Find where the given text appears and provide that cell's center as (X, Y) coordinate. 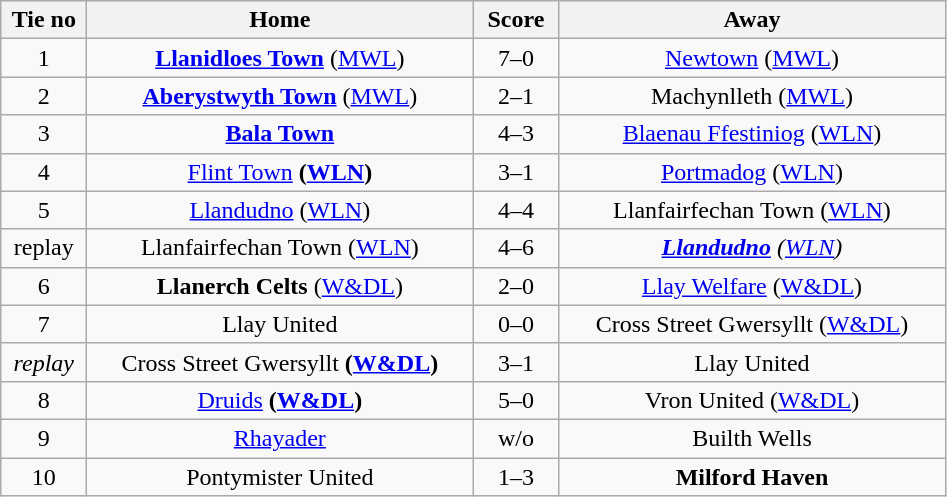
Llay Welfare (W&DL) (752, 286)
7–0 (516, 58)
2 (44, 96)
5–0 (516, 400)
4–6 (516, 248)
Llanerch Celts (W&DL) (280, 286)
Builth Wells (752, 438)
Portmadog (WLN) (752, 172)
9 (44, 438)
2–0 (516, 286)
Milford Haven (752, 477)
Machynlleth (MWL) (752, 96)
4–4 (516, 210)
Tie no (44, 20)
Flint Town (WLN) (280, 172)
Blaenau Ffestiniog (WLN) (752, 134)
Vron United (W&DL) (752, 400)
Druids (W&DL) (280, 400)
Score (516, 20)
4 (44, 172)
0–0 (516, 324)
7 (44, 324)
1–3 (516, 477)
Home (280, 20)
4–3 (516, 134)
1 (44, 58)
3 (44, 134)
8 (44, 400)
Aberystwyth Town (MWL) (280, 96)
Llanidloes Town (MWL) (280, 58)
6 (44, 286)
5 (44, 210)
2–1 (516, 96)
Rhayader (280, 438)
w/o (516, 438)
Pontymister United (280, 477)
Newtown (MWL) (752, 58)
10 (44, 477)
Bala Town (280, 134)
Away (752, 20)
